Determine the (x, y) coordinate at the center of the cell enclosing the given text.  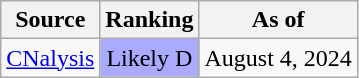
As of (278, 20)
CNalysis (50, 58)
August 4, 2024 (278, 58)
Source (50, 20)
Likely D (150, 58)
Ranking (150, 20)
